For the text-containing cell, return its midpoint in [x, y] coordinate format. 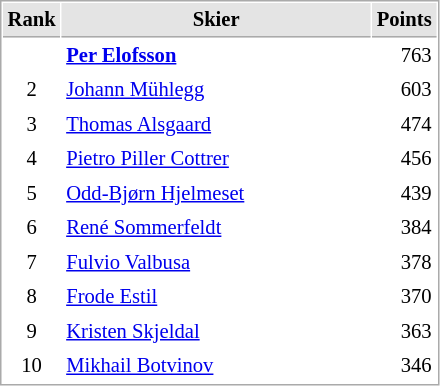
5 [32, 194]
456 [404, 158]
439 [404, 194]
603 [404, 90]
Johann Mühlegg [216, 90]
Thomas Alsgaard [216, 124]
Rank [32, 20]
Skier [216, 20]
363 [404, 332]
Frode Estil [216, 296]
10 [32, 366]
474 [404, 124]
384 [404, 228]
4 [32, 158]
2 [32, 90]
Fulvio Valbusa [216, 262]
Odd-Bjørn Hjelmeset [216, 194]
Points [404, 20]
9 [32, 332]
8 [32, 296]
370 [404, 296]
René Sommerfeldt [216, 228]
7 [32, 262]
Kristen Skjeldal [216, 332]
346 [404, 366]
6 [32, 228]
378 [404, 262]
Pietro Piller Cottrer [216, 158]
763 [404, 56]
Per Elofsson [216, 56]
3 [32, 124]
Mikhail Botvinov [216, 366]
